Scan for the cell matching the given text and deliver its [x, y] coordinate at center. 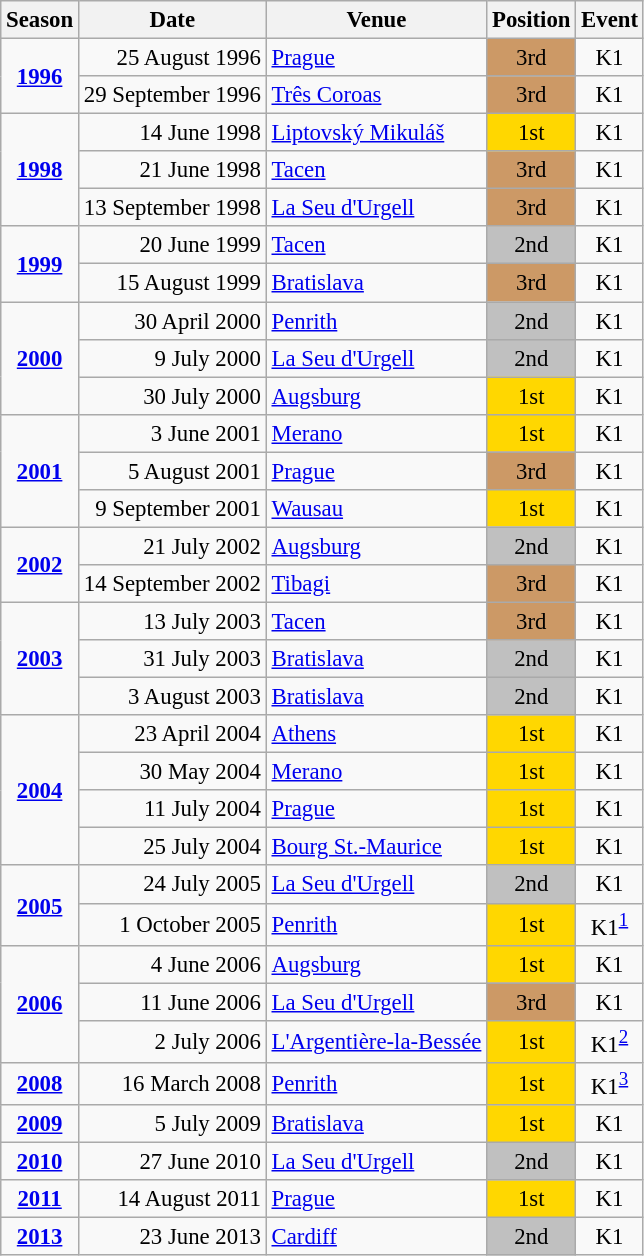
1996 [40, 76]
2003 [40, 658]
21 July 2002 [172, 546]
Season [40, 20]
3 August 2003 [172, 697]
14 September 2002 [172, 584]
29 September 1996 [172, 95]
27 June 2010 [172, 1162]
23 June 2013 [172, 1237]
5 July 2009 [172, 1124]
2000 [40, 358]
2010 [40, 1162]
K12 [610, 1042]
1 October 2005 [172, 924]
2001 [40, 470]
Date [172, 20]
9 July 2000 [172, 358]
Liptovský Mikuláš [376, 133]
30 July 2000 [172, 396]
23 April 2004 [172, 734]
14 August 2011 [172, 1199]
25 August 1996 [172, 58]
2009 [40, 1124]
11 July 2004 [172, 809]
Bourg St.-Maurice [376, 847]
1999 [40, 264]
2002 [40, 564]
9 September 2001 [172, 509]
4 June 2006 [172, 964]
16 March 2008 [172, 1084]
13 July 2003 [172, 621]
1998 [40, 170]
K13 [610, 1084]
Event [610, 20]
31 July 2003 [172, 659]
14 June 1998 [172, 133]
25 July 2004 [172, 847]
2011 [40, 1199]
Três Coroas [376, 95]
30 May 2004 [172, 772]
2 July 2006 [172, 1042]
5 August 2001 [172, 471]
2006 [40, 1004]
11 June 2006 [172, 1002]
Tibagi [376, 584]
Position [532, 20]
Wausau [376, 509]
13 September 1998 [172, 208]
L'Argentière-la-Bessée [376, 1042]
24 July 2005 [172, 885]
30 April 2000 [172, 321]
3 June 2001 [172, 433]
2013 [40, 1237]
21 June 1998 [172, 170]
Venue [376, 20]
Athens [376, 734]
2004 [40, 790]
15 August 1999 [172, 283]
2008 [40, 1084]
2005 [40, 906]
Cardiff [376, 1237]
K11 [610, 924]
20 June 1999 [172, 245]
